Provide the (X, Y) coordinate of the cell's center where the given text is located.  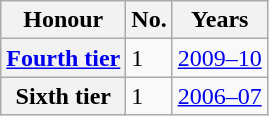
Honour (64, 20)
Sixth tier (64, 96)
Fourth tier (64, 58)
No. (149, 20)
Years (220, 20)
2009–10 (220, 58)
2006–07 (220, 96)
